Determine the (x, y) coordinate at the center of the cell enclosing the given text.  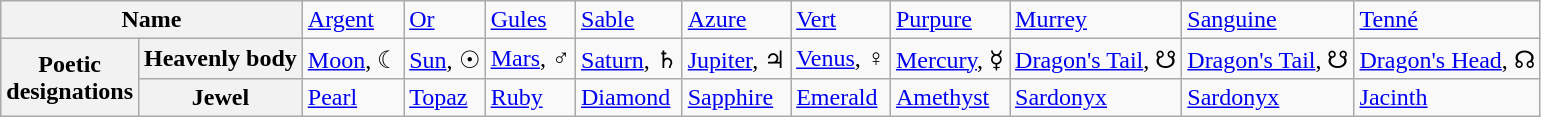
Name (152, 20)
Jacinth (1447, 97)
Or (444, 20)
Sapphire (736, 97)
Moon, ☾ (352, 59)
Purpure (950, 20)
Tenné (1447, 20)
Murrey (1096, 20)
Jupiter, ♃ (736, 59)
Mars, ♂ (530, 59)
Gules (530, 20)
Jewel (221, 97)
Amethyst (950, 97)
Sable (630, 20)
Ruby (530, 97)
Poetic designations (70, 78)
Diamond (630, 97)
Saturn, ♄ (630, 59)
Topaz (444, 97)
Sanguine (1268, 20)
Emerald (841, 97)
Mercury, ☿ (950, 59)
Dragon's Head, ☊ (1447, 59)
Sun, ☉ (444, 59)
Azure (736, 20)
Heavenly body (221, 59)
Pearl (352, 97)
Vert (841, 20)
Venus, ♀ (841, 59)
Argent (352, 20)
